For the text-containing cell, return its midpoint in [x, y] coordinate format. 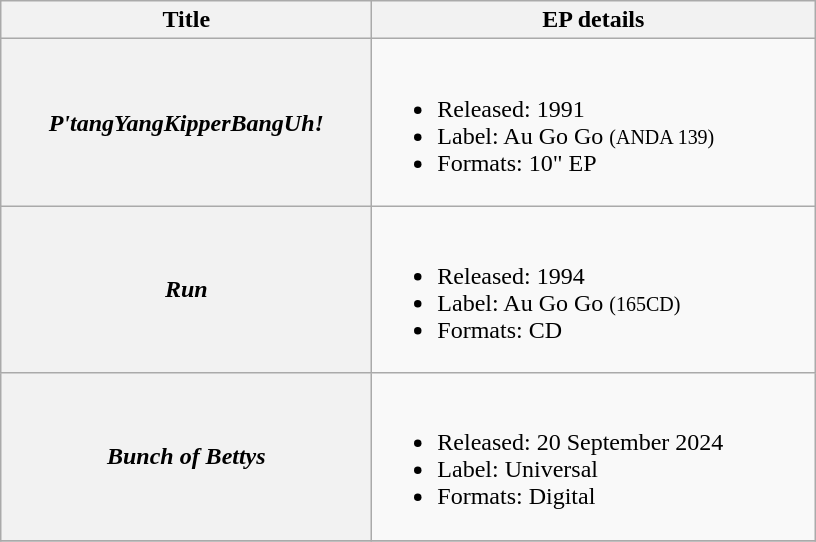
Released: 1994Label: Au Go Go (165CD)Formats: CD [594, 290]
Bunch of Bettys [186, 456]
EP details [594, 20]
Run [186, 290]
Released: 1991Label: Au Go Go (ANDA 139)Formats: 10" EP [594, 122]
P'tangYangKipperBangUh! [186, 122]
Title [186, 20]
Released: 20 September 2024Label: UniversalFormats: Digital [594, 456]
